Pinpoint the cell where the given text exists, returning its [x, y] midpoint coordinate. 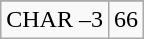
66 [126, 20]
CHAR –3 [55, 20]
